Return (x, y) of the center of cell containing provided text 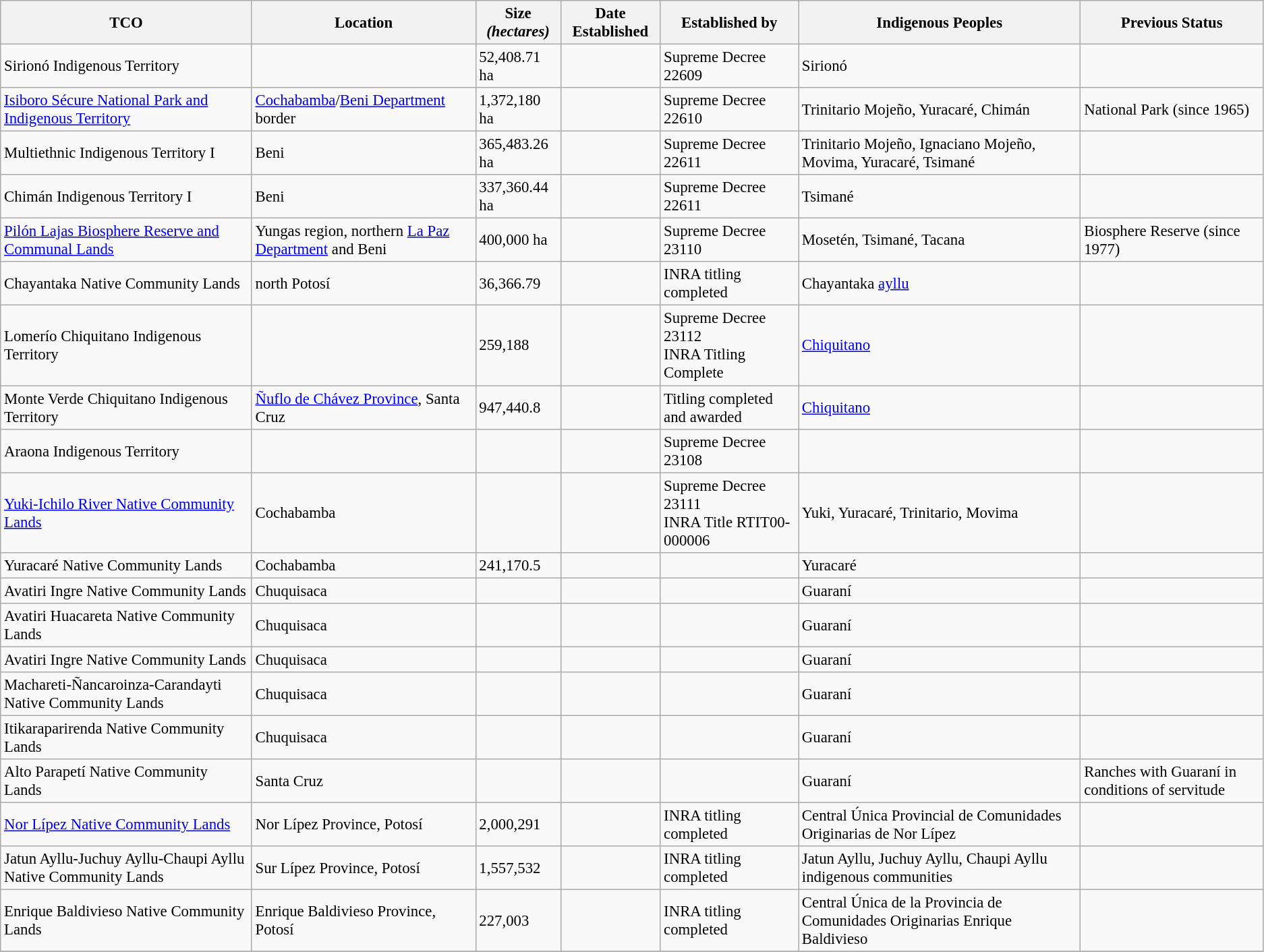
241,170.5 (518, 565)
Isiboro Sécure National Park and Indigenous Territory (126, 109)
Yuracaré Native Community Lands (126, 565)
Nor Lípez Province, Potosí (364, 825)
Machareti-Ñancaroinza-Carandayti Native Community Lands (126, 694)
Sur Lípez Province, Potosí (364, 868)
Previous Status (1172, 23)
Tsimané (940, 197)
Supreme Decree 23112INRA Titling Complete (730, 345)
Yuracaré (940, 565)
Sirionó Indigenous Territory (126, 66)
Sirionó (940, 66)
Size(hectares) (518, 23)
Alto Parapetí Native Community Lands (126, 781)
Central Única de la Provincia de Comunidades Originarias Enrique Baldivieso (940, 921)
Cochabamba/Beni Department border (364, 109)
227,003 (518, 921)
Yungas region, northern La Paz Department and Beni (364, 240)
Indigenous Peoples (940, 23)
259,188 (518, 345)
Araona Indigenous Territory (126, 450)
Avatiri Huacareta Native Community Lands (126, 626)
Supreme Decree 22610 (730, 109)
Ranches with Guaraní in conditions of servitude (1172, 781)
Yuki, Yuracaré, Trinitario, Movima (940, 512)
Supreme Decree 23110 (730, 240)
Jatun Ayllu, Juchuy Ayllu, Chaupi Ayllu indigenous communities (940, 868)
Chimán Indigenous Territory I (126, 197)
north Potosí (364, 283)
National Park (since 1965) (1172, 109)
Trinitario Mojeño, Yuracaré, Chimán (940, 109)
Enrique Baldivieso Province, Potosí (364, 921)
Supreme Decree 23111INRA Title RTIT00-000006 (730, 512)
Central Única Provincial de Comunidades Originarias de Nor Lípez (940, 825)
Supreme Decree 23108 (730, 450)
Pilón Lajas Biosphere Reserve and Communal Lands (126, 240)
Supreme Decree 22609 (730, 66)
365,483.26 ha (518, 154)
Lomerío Chiquitano Indigenous Territory (126, 345)
947,440.8 (518, 407)
Location (364, 23)
Trinitario Mojeño, Ignaciano Mojeño, Movima, Yuracaré, Tsimané (940, 154)
52,408.71 ha (518, 66)
Enrique Baldivieso Native Community Lands (126, 921)
Itikaraparirenda Native Community Lands (126, 738)
Titling completed and awarded (730, 407)
Multiethnic Indigenous Territory I (126, 154)
TCO (126, 23)
1,557,532 (518, 868)
Nor Lípez Native Community Lands (126, 825)
Date Established (610, 23)
Yuki-Ichilo River Native Community Lands (126, 512)
36,366.79 (518, 283)
Chayantaka Native Community Lands (126, 283)
1,372,180 ha (518, 109)
400,000 ha (518, 240)
Mosetén, Tsimané, Tacana (940, 240)
Monte Verde Chiquitano Indigenous Territory (126, 407)
337,360.44 ha (518, 197)
Established by (730, 23)
2,000,291 (518, 825)
Chayantaka ayllu (940, 283)
Santa Cruz (364, 781)
Jatun Ayllu-Juchuy Ayllu-Chaupi Ayllu Native Community Lands (126, 868)
Ñuflo de Chávez Province, Santa Cruz (364, 407)
Biosphere Reserve (since 1977) (1172, 240)
